For the text-containing cell, return its midpoint in (x, y) coordinate format. 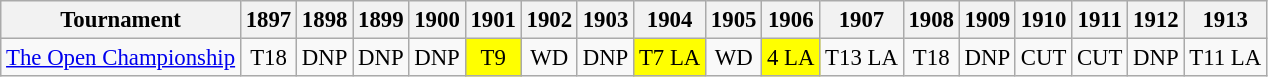
1901 (493, 20)
T11 LA (1226, 58)
T13 LA (862, 58)
1911 (1100, 20)
4 LA (791, 58)
1906 (791, 20)
T7 LA (670, 58)
Tournament (121, 20)
1898 (325, 20)
1907 (862, 20)
1904 (670, 20)
T9 (493, 58)
1905 (734, 20)
1900 (437, 20)
1913 (1226, 20)
The Open Championship (121, 58)
1910 (1043, 20)
1902 (549, 20)
1912 (1156, 20)
1909 (987, 20)
1908 (931, 20)
1897 (268, 20)
1903 (605, 20)
1899 (381, 20)
